From the cell containing the given text, extract its center point as (X, Y) coordinate. 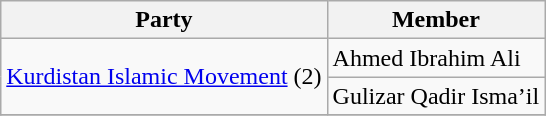
Party (164, 20)
Kurdistan Islamic Movement (2) (164, 77)
Ahmed Ibrahim Ali (436, 58)
Member (436, 20)
Gulizar Qadir Isma’il (436, 96)
